Output the (x, y) coordinate of the center of the cell containing the given text.  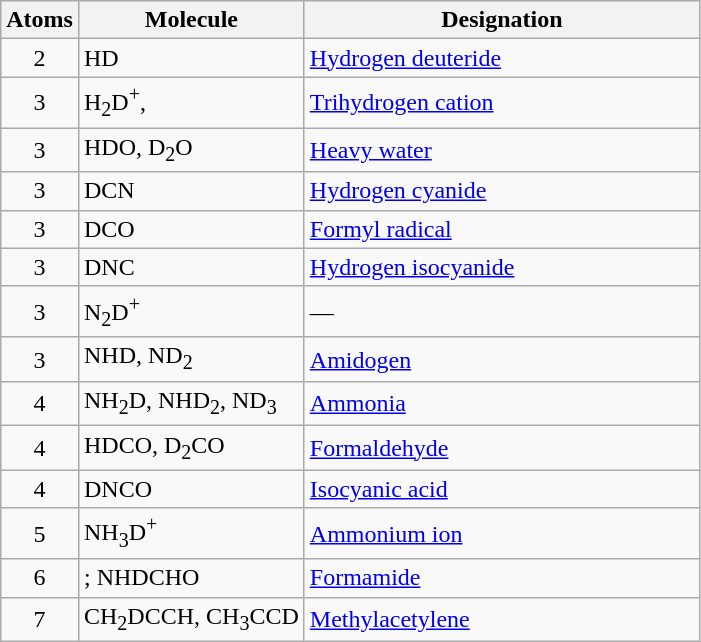
HDO, D2O (191, 150)
6 (40, 578)
Isocyanic acid (502, 489)
Heavy water (502, 150)
Ammonium ion (502, 534)
Formamide (502, 578)
Hydrogen cyanide (502, 191)
5 (40, 534)
HDCO, D2CO (191, 448)
Molecule (191, 20)
Hydrogen deuteride (502, 58)
— (502, 312)
Formyl radical (502, 229)
DCN (191, 191)
Amidogen (502, 359)
DCO (191, 229)
7 (40, 619)
N2D+ (191, 312)
Hydrogen isocyanide (502, 267)
CH2DCCH, CH3CCD (191, 619)
Formaldehyde (502, 448)
2 (40, 58)
Atoms (40, 20)
DNC (191, 267)
DNCO (191, 489)
HD (191, 58)
NHD, ND2 (191, 359)
Trihydrogen cation (502, 102)
Designation (502, 20)
NH2D, NHD2, ND3 (191, 403)
Methylacetylene (502, 619)
H2D+, (191, 102)
; NHDCHO (191, 578)
Ammonia (502, 403)
NH3D+ (191, 534)
